Pinpoint the cell where the given text exists, returning its [X, Y] midpoint coordinate. 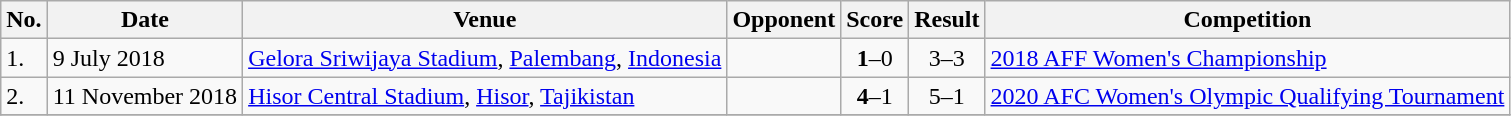
3–3 [947, 58]
11 November 2018 [144, 96]
Venue [485, 20]
4–1 [875, 96]
2. [24, 96]
5–1 [947, 96]
Competition [1248, 20]
2020 AFC Women's Olympic Qualifying Tournament [1248, 96]
2018 AFF Women's Championship [1248, 58]
Opponent [784, 20]
Date [144, 20]
Gelora Sriwijaya Stadium, Palembang, Indonesia [485, 58]
Hisor Central Stadium, Hisor, Tajikistan [485, 96]
Result [947, 20]
1–0 [875, 58]
9 July 2018 [144, 58]
No. [24, 20]
Score [875, 20]
1. [24, 58]
